Detect which cell encompasses the target text, then output its (X, Y) center coordinate. 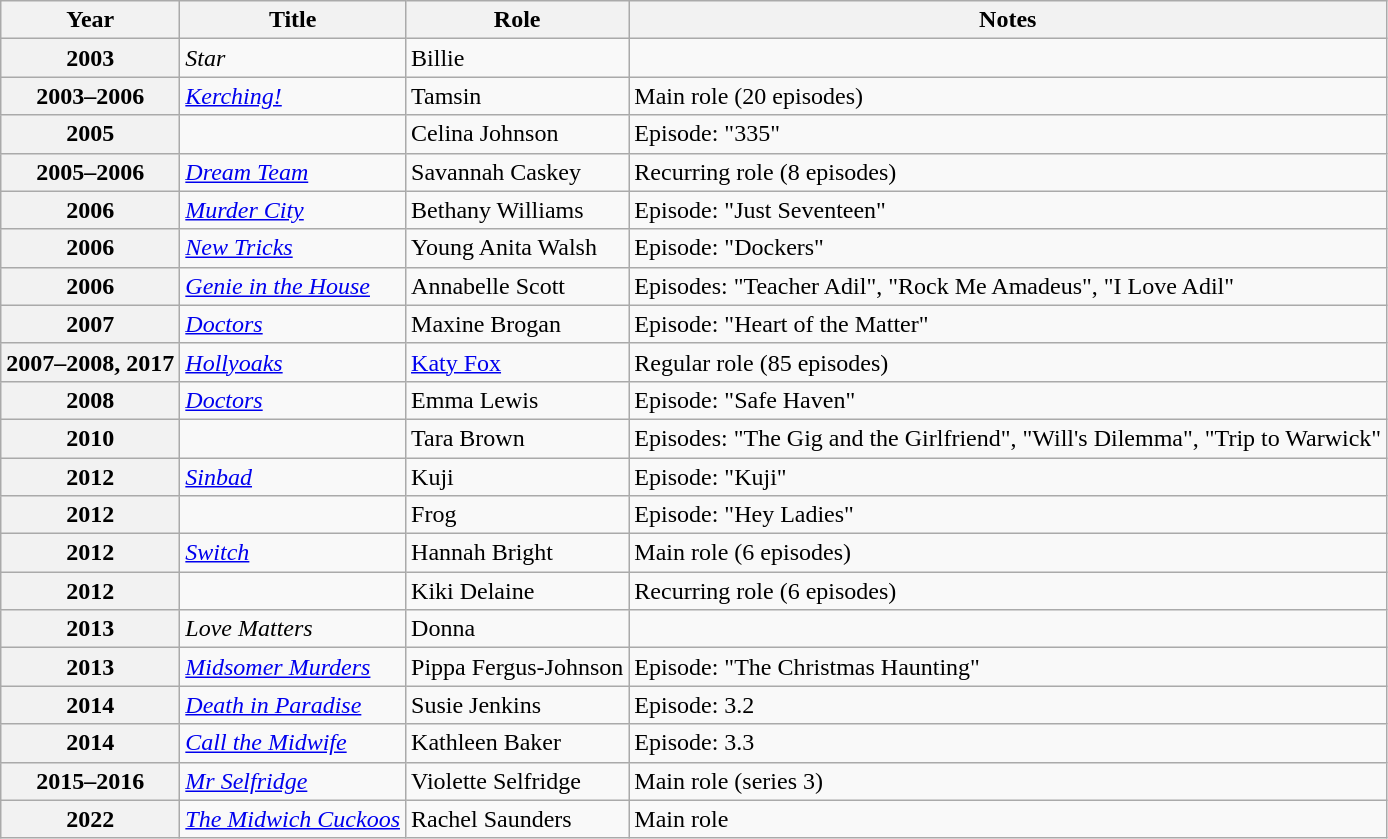
Midsomer Murders (293, 667)
Murder City (293, 210)
2022 (90, 819)
Episodes: "The Gig and the Girlfriend", "Will's Dilemma", "Trip to Warwick" (1008, 438)
Episode: 3.3 (1008, 743)
Episode: "Dockers" (1008, 248)
Rachel Saunders (518, 819)
Emma Lewis (518, 400)
Tamsin (518, 96)
2010 (90, 438)
Notes (1008, 20)
Episode: "Safe Haven" (1008, 400)
Main role (series 3) (1008, 781)
Susie Jenkins (518, 705)
2015–2016 (90, 781)
Year (90, 20)
Main role (1008, 819)
Young Anita Walsh (518, 248)
Episodes: "Teacher Adil", "Rock Me Amadeus", "I Love Adil" (1008, 286)
Mr Selfridge (293, 781)
Annabelle Scott (518, 286)
Katy Fox (518, 362)
Episode: "Heart of the Matter" (1008, 324)
Recurring role (8 episodes) (1008, 172)
Bethany Williams (518, 210)
2007–2008, 2017 (90, 362)
Sinbad (293, 477)
2003 (90, 58)
Kathleen Baker (518, 743)
Episode: "Hey Ladies" (1008, 515)
Kuji (518, 477)
2005 (90, 134)
Episode: "The Christmas Haunting" (1008, 667)
Billie (518, 58)
Episode: 3.2 (1008, 705)
2005–2006 (90, 172)
The Midwich Cuckoos (293, 819)
Maxine Brogan (518, 324)
Recurring role (6 episodes) (1008, 591)
Title (293, 20)
Love Matters (293, 629)
Regular role (85 episodes) (1008, 362)
Main role (20 episodes) (1008, 96)
Frog (518, 515)
Star (293, 58)
Role (518, 20)
2007 (90, 324)
Main role (6 episodes) (1008, 553)
Episode: "Just Seventeen" (1008, 210)
Kiki Delaine (518, 591)
Donna (518, 629)
2003–2006 (90, 96)
Episode: "Kuji" (1008, 477)
Kerching! (293, 96)
Violette Selfridge (518, 781)
New Tricks (293, 248)
Call the Midwife (293, 743)
Pippa Fergus-Johnson (518, 667)
Celina Johnson (518, 134)
Death in Paradise (293, 705)
Switch (293, 553)
Episode: "335" (1008, 134)
2008 (90, 400)
Genie in the House (293, 286)
Hollyoaks (293, 362)
Dream Team (293, 172)
Hannah Bright (518, 553)
Savannah Caskey (518, 172)
Tara Brown (518, 438)
